Extract the [x, y] coordinate from the center of the cell holding the provided text.  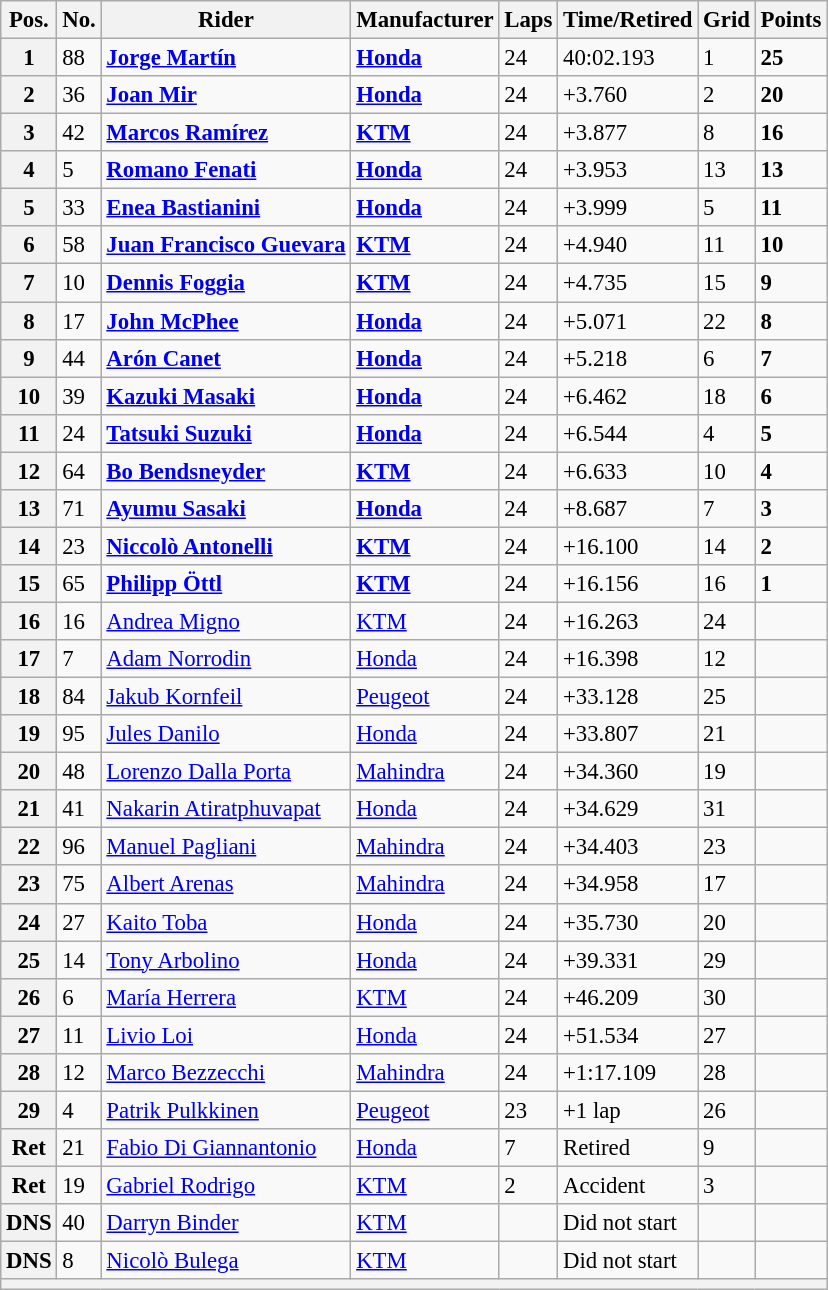
31 [726, 809]
Arón Canet [226, 358]
John McPhee [226, 321]
88 [79, 58]
+39.331 [628, 960]
42 [79, 133]
+5.218 [628, 358]
Marco Bezzecchi [226, 1073]
+3.877 [628, 133]
44 [79, 358]
Rider [226, 20]
+4.940 [628, 245]
Kaito Toba [226, 922]
Points [790, 20]
71 [79, 509]
+34.360 [628, 772]
+6.462 [628, 396]
Time/Retired [628, 20]
+16.100 [628, 546]
30 [726, 997]
Accident [628, 1185]
+34.629 [628, 809]
48 [79, 772]
96 [79, 847]
+3.999 [628, 208]
Retired [628, 1148]
Grid [726, 20]
Manufacturer [425, 20]
Romano Fenati [226, 170]
64 [79, 471]
Laps [528, 20]
+1:17.109 [628, 1073]
+3.760 [628, 95]
58 [79, 245]
Fabio Di Giannantonio [226, 1148]
Darryn Binder [226, 1223]
+16.398 [628, 659]
+34.403 [628, 847]
+6.633 [628, 471]
Gabriel Rodrigo [226, 1185]
No. [79, 20]
+33.807 [628, 734]
+3.953 [628, 170]
Bo Bendsneyder [226, 471]
+5.071 [628, 321]
Enea Bastianini [226, 208]
40 [79, 1223]
Kazuki Masaki [226, 396]
+1 lap [628, 1110]
Livio Loi [226, 1035]
Philipp Öttl [226, 584]
+4.735 [628, 283]
Ayumu Sasaki [226, 509]
Jorge Martín [226, 58]
Adam Norrodin [226, 659]
+35.730 [628, 922]
+34.958 [628, 885]
María Herrera [226, 997]
Andrea Migno [226, 621]
Jakub Kornfeil [226, 697]
41 [79, 809]
Niccolò Antonelli [226, 546]
+6.544 [628, 433]
Nicolò Bulega [226, 1261]
33 [79, 208]
+46.209 [628, 997]
+16.263 [628, 621]
+16.156 [628, 584]
Tatsuki Suzuki [226, 433]
95 [79, 734]
Patrik Pulkkinen [226, 1110]
Albert Arenas [226, 885]
Jules Danilo [226, 734]
84 [79, 697]
+8.687 [628, 509]
40:02.193 [628, 58]
Manuel Pagliani [226, 847]
+33.128 [628, 697]
Pos. [29, 20]
Juan Francisco Guevara [226, 245]
Marcos Ramírez [226, 133]
Dennis Foggia [226, 283]
+51.534 [628, 1035]
65 [79, 584]
Lorenzo Dalla Porta [226, 772]
75 [79, 885]
Tony Arbolino [226, 960]
Nakarin Atiratphuvapat [226, 809]
Joan Mir [226, 95]
36 [79, 95]
39 [79, 396]
